Determine the (X, Y) coordinate at the center of the cell enclosing the given text.  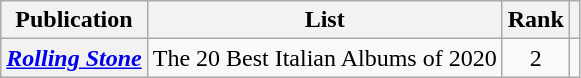
The 20 Best Italian Albums of 2020 (324, 58)
Publication (74, 20)
List (324, 20)
Rank (536, 20)
2 (536, 58)
Rolling Stone (74, 58)
